Return the (X, Y) coordinate for the center point of the cell that contains the specified text.  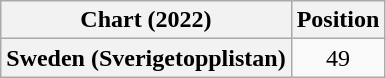
Sweden (Sverigetopplistan) (146, 58)
Position (338, 20)
Chart (2022) (146, 20)
49 (338, 58)
